Capture the cell that displays the provided text and extract its (x, y) central coordinate. 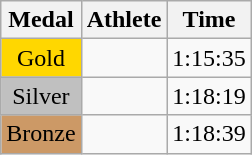
Medal (41, 20)
Gold (41, 58)
Athlete (124, 20)
1:15:35 (209, 58)
1:18:19 (209, 96)
Silver (41, 96)
1:18:39 (209, 134)
Time (209, 20)
Bronze (41, 134)
